Search for the cell housing the specified text and yield its (x, y) center coordinate. 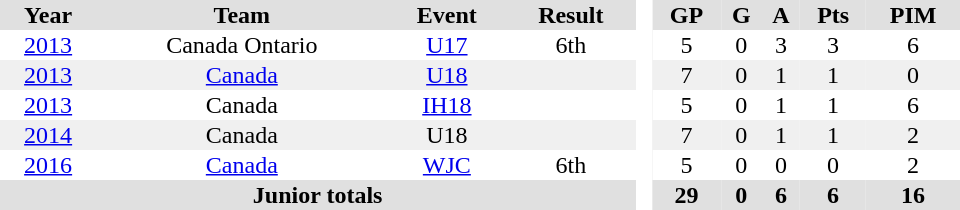
PIM (913, 15)
A (781, 15)
G (742, 15)
U17 (446, 45)
IH18 (446, 105)
GP (686, 15)
29 (686, 195)
16 (913, 195)
Canada Ontario (242, 45)
Year (48, 15)
Team (242, 15)
Junior totals (318, 195)
Pts (833, 15)
2016 (48, 165)
2014 (48, 135)
Result (570, 15)
WJC (446, 165)
Event (446, 15)
